Scan for the cell matching the given text and deliver its [x, y] coordinate at center. 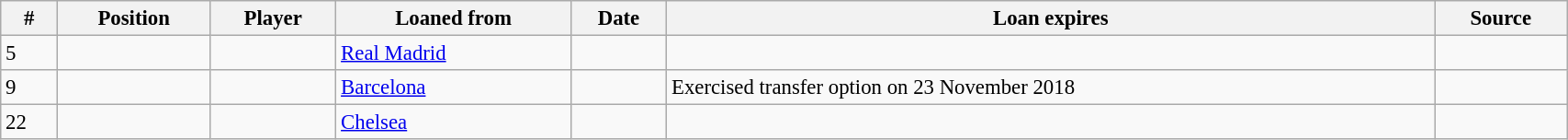
Loan expires [1051, 18]
Real Madrid [454, 53]
9 [29, 87]
Position [134, 18]
Chelsea [454, 122]
Date [618, 18]
Exercised transfer option on 23 November 2018 [1051, 87]
Loaned from [454, 18]
Source [1501, 18]
5 [29, 53]
Barcelona [454, 87]
# [29, 18]
22 [29, 122]
Player [272, 18]
